Scan for the cell matching the given text and deliver its (x, y) coordinate at center. 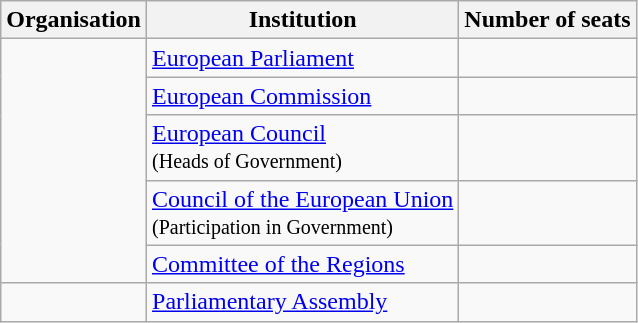
European Commission (303, 96)
Institution (303, 20)
European Parliament (303, 58)
Council of the European Union(Participation in Government) (303, 212)
Parliamentary Assembly (303, 302)
Committee of the Regions (303, 264)
Organisation (74, 20)
European Council(Heads of Government) (303, 148)
Number of seats (548, 20)
